Capture the cell that displays the provided text and extract its [X, Y] central coordinate. 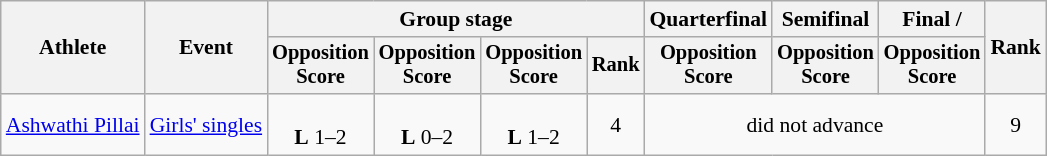
Group stage [456, 19]
Athlete [73, 48]
did not advance [816, 124]
Ashwathi Pillai [73, 124]
4 [616, 124]
L 0–2 [428, 124]
Semifinal [826, 19]
9 [1016, 124]
Event [206, 48]
Final / [932, 19]
Girls' singles [206, 124]
Quarterfinal [709, 19]
